Provide the (x, y) coordinate of the cell's center where the given text is located.  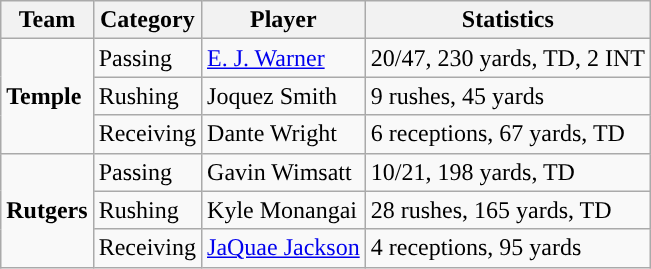
Player (284, 20)
JaQuae Jackson (284, 248)
Statistics (508, 20)
10/21, 198 yards, TD (508, 172)
E. J. Warner (284, 58)
6 receptions, 67 yards, TD (508, 134)
Dante Wright (284, 134)
Gavin Wimsatt (284, 172)
Rutgers (47, 210)
28 rushes, 165 yards, TD (508, 210)
9 rushes, 45 yards (508, 96)
Kyle Monangai (284, 210)
Category (147, 20)
Joquez Smith (284, 96)
20/47, 230 yards, TD, 2 INT (508, 58)
Temple (47, 96)
Team (47, 20)
4 receptions, 95 yards (508, 248)
